Search for the cell housing the specified text and yield its (X, Y) center coordinate. 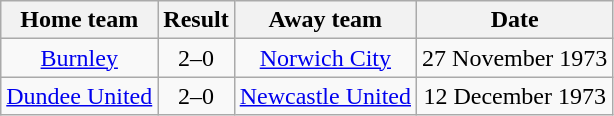
Newcastle United (325, 96)
12 December 1973 (515, 96)
Home team (80, 20)
Dundee United (80, 96)
Date (515, 20)
Away team (325, 20)
27 November 1973 (515, 58)
Norwich City (325, 58)
Result (196, 20)
Burnley (80, 58)
